Extract the (x, y) coordinate from the center of the cell holding the provided text.  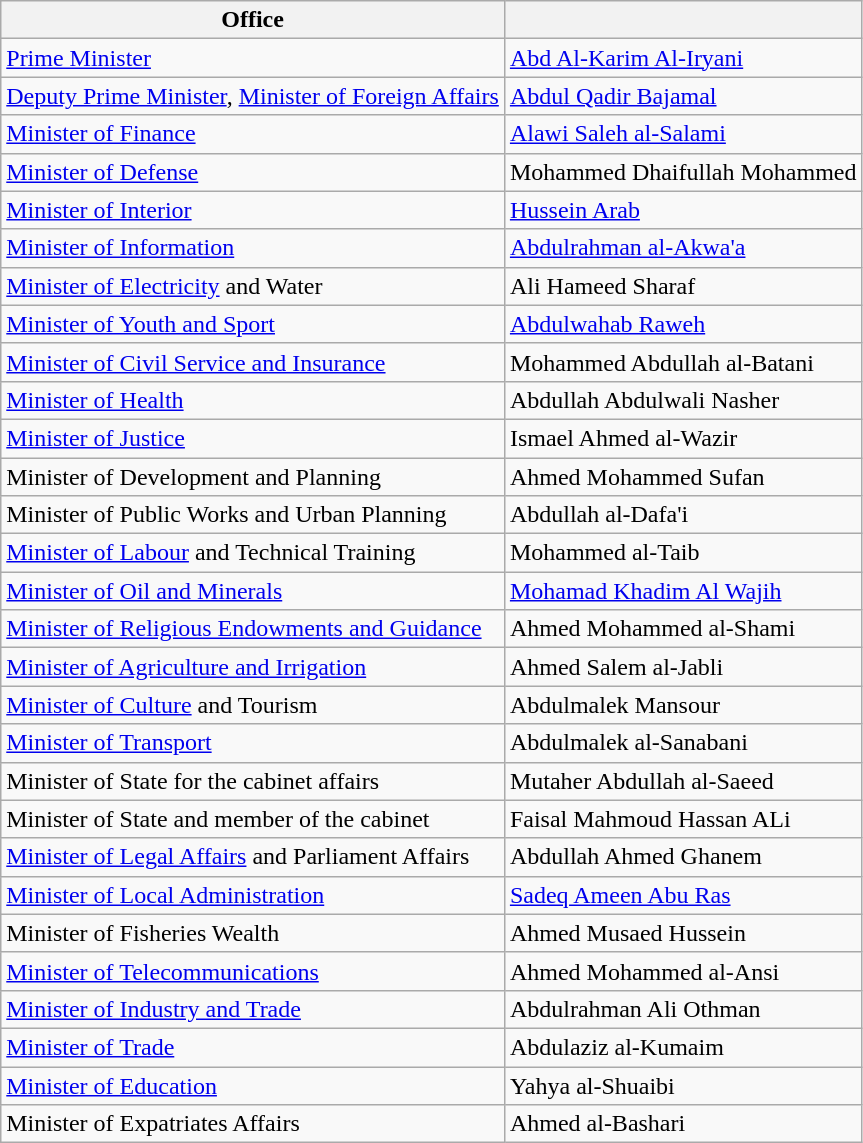
Abdullah Ahmed Ghanem (683, 857)
Abdulmalek al-Sanabani (683, 743)
Abdulrahman al-Akwa'a (683, 248)
Minister of Public Works and Urban Planning (253, 515)
Minister of Industry and Trade (253, 1009)
Minister of Development and Planning (253, 477)
Mohammed Abdullah al-Batani (683, 362)
Ahmed Salem al-Jabli (683, 667)
Ismael Ahmed al-Wazir (683, 438)
Deputy Prime Minister, Minister of Foreign Affairs (253, 96)
Minister of Local Administration (253, 895)
Minister of Education (253, 1085)
Abd Al-Karim Al-Iryani (683, 58)
Minister of Justice (253, 438)
Office (253, 20)
Minister of Telecommunications (253, 971)
Ali Hameed Sharaf (683, 286)
Mutaher Abdullah al-Saeed (683, 781)
Minister of State for the cabinet affairs (253, 781)
Minister of Religious Endowments and Guidance (253, 629)
Minister of Defense (253, 172)
Yahya al-Shuaibi (683, 1085)
Mohammed Dhaifullah Mohammed (683, 172)
Minister of Fisheries Wealth (253, 933)
Sadeq Ameen Abu Ras (683, 895)
Abdullah al-Dafa'i (683, 515)
Minister of Expatriates Affairs (253, 1124)
Ahmed Mohammed al-Ansi (683, 971)
Minister of Electricity and Water (253, 286)
Minister of State and member of the cabinet (253, 819)
Minister of Civil Service and Insurance (253, 362)
Ahmed Mohammed Sufan (683, 477)
Abdulwahab Raweh (683, 324)
Minister of Youth and Sport (253, 324)
Abdullah Abdulwali Nasher (683, 400)
Abdulmalek Mansour (683, 705)
Hussein Arab (683, 210)
Minister of Finance (253, 134)
Minister of Oil and Minerals (253, 591)
Minister of Agriculture and Irrigation (253, 667)
Abdulrahman Ali Othman (683, 1009)
Abdulaziz al-Kumaim (683, 1047)
Prime Minister (253, 58)
Minister of Information (253, 248)
Abdul Qadir Bajamal (683, 96)
Ahmed Mohammed al-Shami (683, 629)
Mohammed al-Taib (683, 553)
Alawi Saleh al-Salami (683, 134)
Ahmed al-Bashari (683, 1124)
Mohamad Khadim Al Wajih (683, 591)
Faisal Mahmoud Hassan ALi (683, 819)
Minister of Health (253, 400)
Minister of Culture and Tourism (253, 705)
Minister of Labour and Technical Training (253, 553)
Minister of Legal Affairs and Parliament Affairs (253, 857)
Ahmed Musaed Hussein (683, 933)
Minister of Interior (253, 210)
Minister of Transport (253, 743)
Minister of Trade (253, 1047)
